Pinpoint the cell where the given text exists, returning its (X, Y) midpoint coordinate. 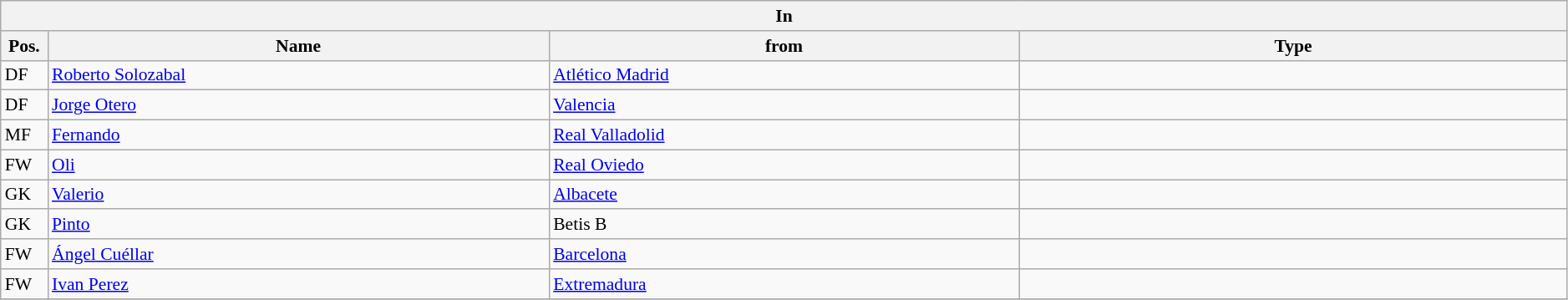
Oli (298, 165)
Ángel Cuéllar (298, 254)
Name (298, 46)
Betis B (784, 225)
Ivan Perez (298, 284)
Real Oviedo (784, 165)
Jorge Otero (298, 105)
Albacete (784, 195)
Extremadura (784, 284)
Valerio (298, 195)
Roberto Solozabal (298, 75)
Barcelona (784, 254)
Valencia (784, 105)
Atlético Madrid (784, 75)
from (784, 46)
Fernando (298, 135)
Pos. (24, 46)
Type (1293, 46)
Pinto (298, 225)
In (784, 16)
MF (24, 135)
Real Valladolid (784, 135)
